From the cell containing the given text, extract its center point as (x, y) coordinate. 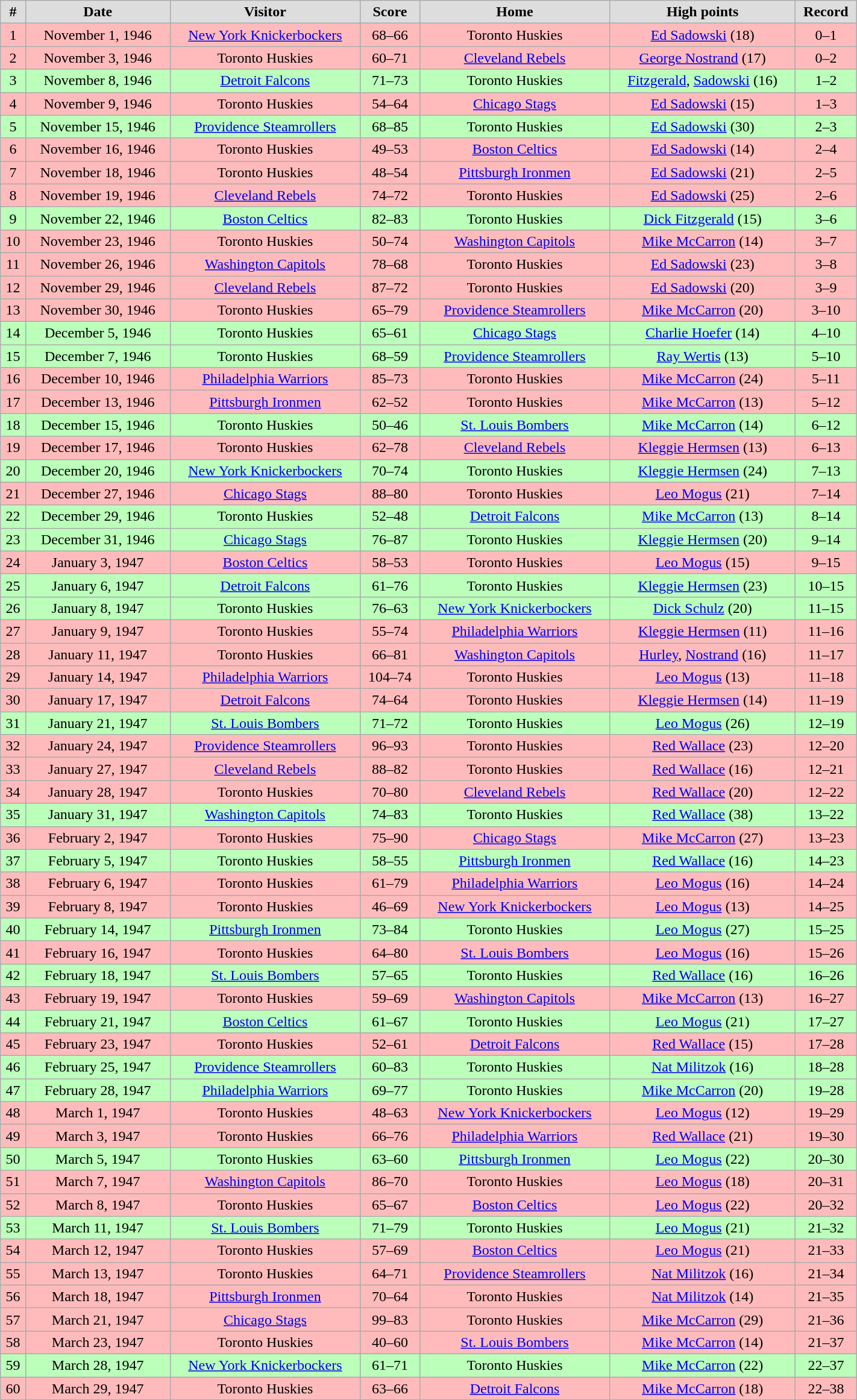
52 (13, 1205)
February 5, 1947 (98, 861)
January 21, 1947 (98, 723)
30 (13, 700)
12 (13, 287)
18–28 (826, 1067)
December 15, 1946 (98, 425)
March 28, 1947 (98, 1365)
January 24, 1947 (98, 746)
21–36 (826, 1319)
20 (13, 471)
33 (13, 769)
47 (13, 1090)
21 (13, 494)
3 (13, 81)
104–74 (390, 677)
6–12 (826, 425)
11–18 (826, 677)
11–19 (826, 700)
68–66 (390, 35)
48–54 (390, 172)
January 27, 1947 (98, 769)
69–77 (390, 1090)
Leo Mogus (26) (703, 723)
9 (13, 218)
11 (13, 264)
51 (13, 1182)
December 31, 1946 (98, 539)
12–19 (826, 723)
65–61 (390, 333)
November 26, 1946 (98, 264)
64–80 (390, 952)
November 19, 1946 (98, 195)
Ed Sadowski (20) (703, 287)
55–74 (390, 631)
Leo Mogus (12) (703, 1113)
62–78 (390, 448)
52–61 (390, 1044)
10 (13, 241)
February 16, 1947 (98, 952)
March 12, 1947 (98, 1251)
58 (13, 1342)
5–11 (826, 379)
63–60 (390, 1159)
2–4 (826, 149)
96–93 (390, 746)
26 (13, 608)
# (13, 12)
January 6, 1947 (98, 585)
63–66 (390, 1388)
61–79 (390, 884)
45 (13, 1044)
14–23 (826, 861)
38 (13, 884)
27 (13, 631)
16–27 (826, 998)
66–76 (390, 1136)
53 (13, 1228)
48 (13, 1113)
46–69 (390, 906)
Ed Sadowski (15) (703, 104)
57–65 (390, 975)
Charlie Hoefer (14) (703, 333)
Date (98, 12)
16–26 (826, 975)
73–84 (390, 929)
14–25 (826, 906)
10–15 (826, 585)
34 (13, 792)
15–26 (826, 952)
5–12 (826, 402)
Kleggie Hermsen (23) (703, 585)
Ed Sadowski (25) (703, 195)
Ed Sadowski (23) (703, 264)
71–79 (390, 1228)
11–17 (826, 654)
February 19, 1947 (98, 998)
16 (13, 379)
Ed Sadowski (14) (703, 149)
70–64 (390, 1296)
Home (515, 12)
February 6, 1947 (98, 884)
November 23, 1946 (98, 241)
December 13, 1946 (98, 402)
March 3, 1947 (98, 1136)
2 (13, 58)
19–29 (826, 1113)
March 13, 1947 (98, 1273)
18 (13, 425)
January 9, 1947 (98, 631)
High points (703, 12)
2–3 (826, 127)
November 1, 1946 (98, 35)
Red Wallace (23) (703, 746)
85–73 (390, 379)
70–74 (390, 471)
7–14 (826, 494)
November 29, 1946 (98, 287)
50 (13, 1159)
15 (13, 356)
21–33 (826, 1251)
December 20, 1946 (98, 471)
64–71 (390, 1273)
Red Wallace (15) (703, 1044)
March 23, 1947 (98, 1342)
49–53 (390, 149)
49 (13, 1136)
48–63 (390, 1113)
Red Wallace (20) (703, 792)
Leo Mogus (15) (703, 562)
March 7, 1947 (98, 1182)
60–71 (390, 58)
17 (13, 402)
Mike McCarron (29) (703, 1319)
1–2 (826, 81)
58–55 (390, 861)
5 (13, 127)
61–67 (390, 1022)
Kleggie Hermsen (14) (703, 700)
19–30 (826, 1136)
December 5, 1946 (98, 333)
3–9 (826, 287)
November 22, 1946 (98, 218)
March 5, 1947 (98, 1159)
44 (13, 1022)
82–83 (390, 218)
35 (13, 815)
Hurley, Nostrand (16) (703, 654)
65–79 (390, 310)
58–53 (390, 562)
George Nostrand (17) (703, 58)
February 28, 1947 (98, 1090)
74–83 (390, 815)
17–27 (826, 1022)
21–34 (826, 1273)
25 (13, 585)
99–83 (390, 1319)
62–52 (390, 402)
24 (13, 562)
31 (13, 723)
13–23 (826, 838)
Nat Militzok (14) (703, 1296)
43 (13, 998)
37 (13, 861)
Mike McCarron (24) (703, 379)
57–69 (390, 1251)
December 10, 1946 (98, 379)
68–85 (390, 127)
32 (13, 746)
Leo Mogus (27) (703, 929)
8–14 (826, 516)
12–20 (826, 746)
54 (13, 1251)
60–83 (390, 1067)
13 (13, 310)
December 7, 1946 (98, 356)
20–30 (826, 1159)
Ed Sadowski (18) (703, 35)
4 (13, 104)
January 3, 1947 (98, 562)
17–28 (826, 1044)
42 (13, 975)
0–1 (826, 35)
Red Wallace (38) (703, 815)
19–28 (826, 1090)
22–38 (826, 1388)
71–72 (390, 723)
0–2 (826, 58)
59–69 (390, 998)
1 (13, 35)
November 16, 1946 (98, 149)
Mike McCarron (27) (703, 838)
88–80 (390, 494)
22 (13, 516)
9–15 (826, 562)
February 25, 1947 (98, 1067)
50–46 (390, 425)
4–10 (826, 333)
21–32 (826, 1228)
2–5 (826, 172)
Ray Wertis (13) (703, 356)
68–59 (390, 356)
40 (13, 929)
Kleggie Hermsen (13) (703, 448)
11–15 (826, 608)
61–71 (390, 1365)
March 8, 1947 (98, 1205)
March 18, 1947 (98, 1296)
Ed Sadowski (30) (703, 127)
14 (13, 333)
3–8 (826, 264)
December 17, 1946 (98, 448)
Kleggie Hermsen (11) (703, 631)
February 14, 1947 (98, 929)
74–64 (390, 700)
11–16 (826, 631)
20–31 (826, 1182)
Record (826, 12)
December 27, 1946 (98, 494)
February 2, 1947 (98, 838)
November 8, 1946 (98, 81)
January 31, 1947 (98, 815)
12–22 (826, 792)
5–10 (826, 356)
1–3 (826, 104)
15–25 (826, 929)
Mike McCarron (22) (703, 1365)
January 11, 1947 (98, 654)
66–81 (390, 654)
3–10 (826, 310)
28 (13, 654)
52–48 (390, 516)
56 (13, 1296)
6–13 (826, 448)
54–64 (390, 104)
50–74 (390, 241)
Score (390, 12)
November 18, 1946 (98, 172)
Fitzgerald, Sadowski (16) (703, 81)
Dick Fitzgerald (15) (703, 218)
20–32 (826, 1205)
March 11, 1947 (98, 1228)
February 8, 1947 (98, 906)
76–63 (390, 608)
36 (13, 838)
57 (13, 1319)
January 28, 1947 (98, 792)
Mike McCarron (18) (703, 1388)
59 (13, 1365)
Kleggie Hermsen (20) (703, 539)
86–70 (390, 1182)
70–80 (390, 792)
2–6 (826, 195)
41 (13, 952)
23 (13, 539)
40–60 (390, 1342)
January 14, 1947 (98, 677)
Leo Mogus (18) (703, 1182)
March 1, 1947 (98, 1113)
22–37 (826, 1365)
21–37 (826, 1342)
78–68 (390, 264)
74–72 (390, 195)
39 (13, 906)
60 (13, 1388)
Visitor (265, 12)
75–90 (390, 838)
14–24 (826, 884)
88–82 (390, 769)
21–35 (826, 1296)
March 21, 1947 (98, 1319)
3–6 (826, 218)
December 29, 1946 (98, 516)
71–73 (390, 81)
76–87 (390, 539)
61–76 (390, 585)
6 (13, 149)
Dick Schulz (20) (703, 608)
February 21, 1947 (98, 1022)
65–67 (390, 1205)
November 3, 1946 (98, 58)
November 9, 1946 (98, 104)
8 (13, 195)
12–21 (826, 769)
February 23, 1947 (98, 1044)
Red Wallace (21) (703, 1136)
November 15, 1946 (98, 127)
November 30, 1946 (98, 310)
46 (13, 1067)
9–14 (826, 539)
Ed Sadowski (21) (703, 172)
January 17, 1947 (98, 700)
February 18, 1947 (98, 975)
55 (13, 1273)
3–7 (826, 241)
January 8, 1947 (98, 608)
87–72 (390, 287)
March 29, 1947 (98, 1388)
19 (13, 448)
Kleggie Hermsen (24) (703, 471)
7 (13, 172)
29 (13, 677)
13–22 (826, 815)
7–13 (826, 471)
